Return the [x, y] coordinate for the center point of the cell that contains the specified text.  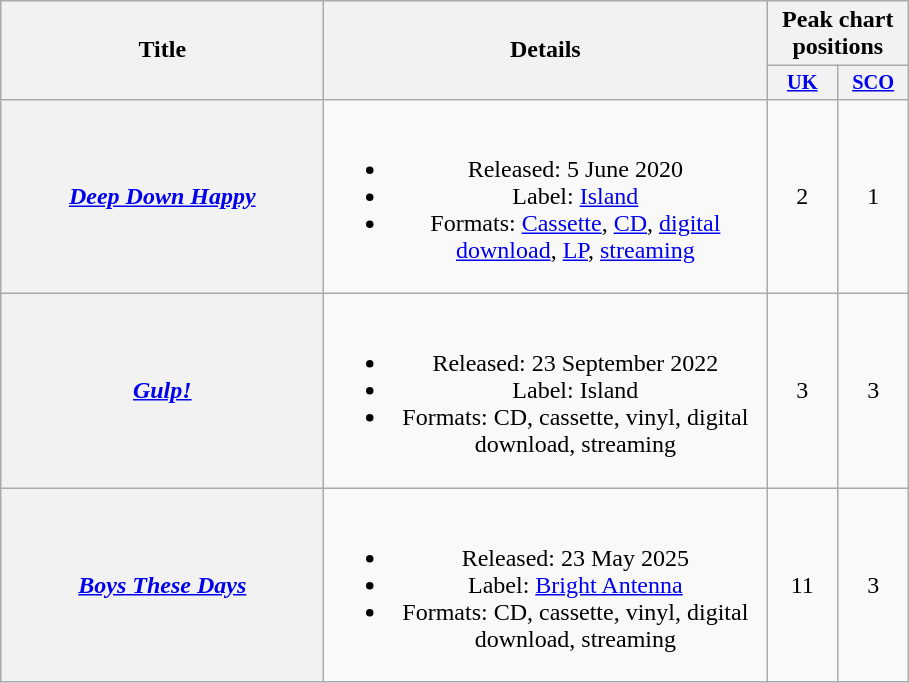
Released: 23 May 2025Label: Bright AntennaFormats: CD, cassette, vinyl, digital download, streaming [546, 585]
Released: 23 September 2022Label: IslandFormats: CD, cassette, vinyl, digital download, streaming [546, 391]
1 [874, 196]
11 [802, 585]
Title [162, 50]
UK [802, 83]
SCO [874, 83]
Peak chart positions [838, 34]
Released: 5 June 2020Label: IslandFormats: Cassette, CD, digital download, LP, streaming [546, 196]
Deep Down Happy [162, 196]
Boys These Days [162, 585]
2 [802, 196]
Details [546, 50]
Gulp! [162, 391]
